Return [x, y] of the center of cell containing provided text 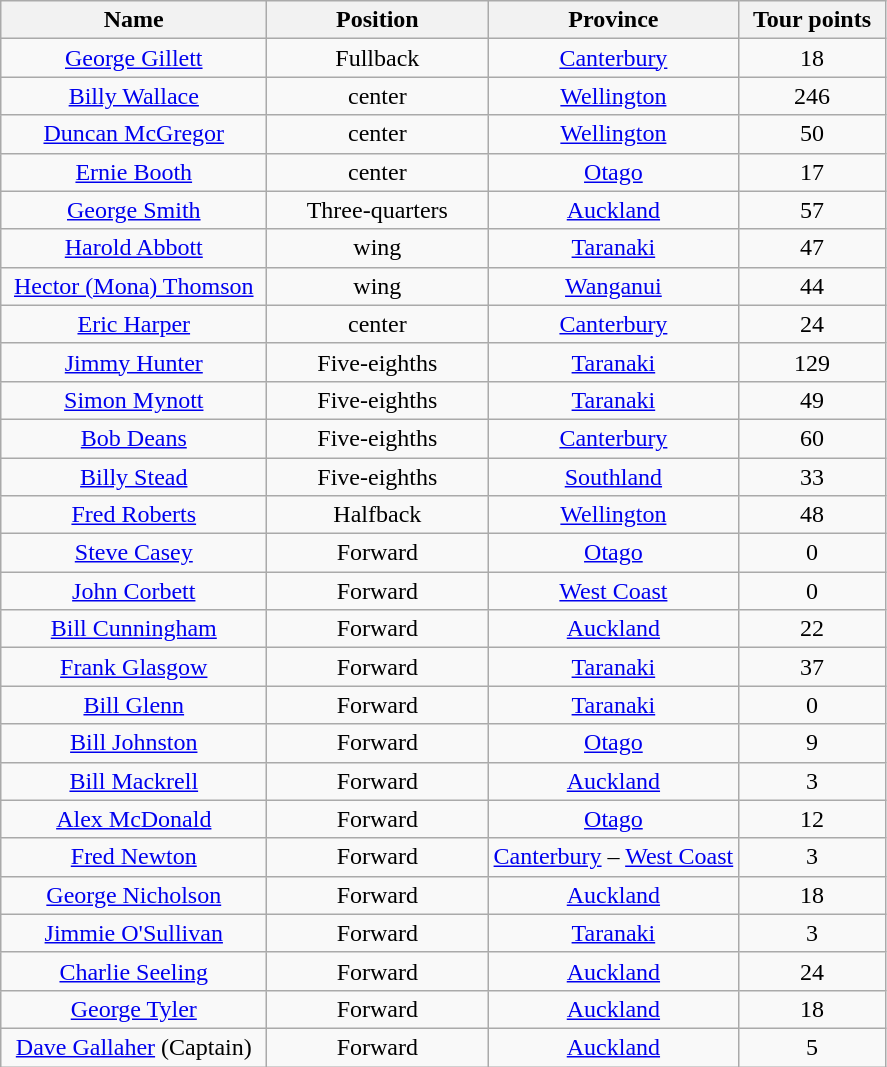
Dave Gallaher (Captain) [134, 1047]
57 [812, 210]
Bill Johnston [134, 743]
John Corbett [134, 591]
Steve Casey [134, 553]
Three-quarters [378, 210]
Jimmie O'Sullivan [134, 933]
George Gillett [134, 58]
48 [812, 515]
Duncan McGregor [134, 134]
17 [812, 172]
Ernie Booth [134, 172]
Bill Mackrell [134, 781]
Eric Harper [134, 324]
Wanganui [614, 286]
George Smith [134, 210]
Position [378, 20]
22 [812, 629]
33 [812, 477]
Fred Newton [134, 857]
37 [812, 667]
Fullback [378, 58]
Charlie Seeling [134, 971]
Bill Cunningham [134, 629]
Bob Deans [134, 438]
246 [812, 96]
44 [812, 286]
9 [812, 743]
49 [812, 400]
Fred Roberts [134, 515]
Frank Glasgow [134, 667]
60 [812, 438]
Southland [614, 477]
Billy Stead [134, 477]
129 [812, 362]
George Tyler [134, 1009]
Simon Mynott [134, 400]
Hector (Mona) Thomson [134, 286]
Halfback [378, 515]
50 [812, 134]
George Nicholson [134, 895]
Name [134, 20]
Harold Abbott [134, 248]
Jimmy Hunter [134, 362]
5 [812, 1047]
47 [812, 248]
Billy Wallace [134, 96]
Tour points [812, 20]
Bill Glenn [134, 705]
West Coast [614, 591]
Province [614, 20]
12 [812, 819]
Canterbury – West Coast [614, 857]
Alex McDonald [134, 819]
